Output the [x, y] coordinate of the center of the cell containing the given text.  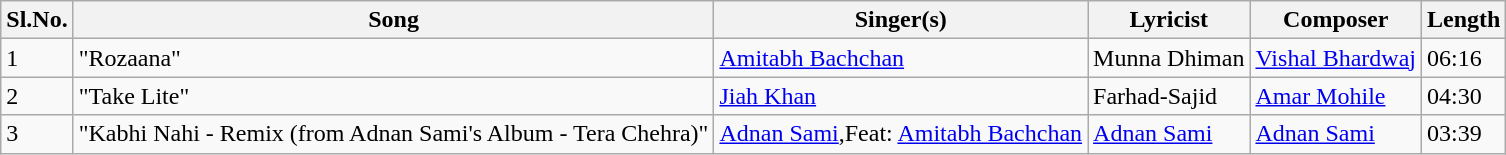
1 [37, 58]
Composer [1336, 20]
2 [37, 96]
Adnan Sami,Feat: Amitabh Bachchan [901, 134]
"Kabhi Nahi - Remix (from Adnan Sami's Album - Tera Chehra)" [394, 134]
Lyricist [1169, 20]
Vishal Bhardwaj [1336, 58]
Amar Mohile [1336, 96]
Singer(s) [901, 20]
03:39 [1464, 134]
Song [394, 20]
Munna Dhiman [1169, 58]
04:30 [1464, 96]
06:16 [1464, 58]
Amitabh Bachchan [901, 58]
Jiah Khan [901, 96]
"Take Lite" [394, 96]
Farhad-Sajid [1169, 96]
3 [37, 134]
Sl.No. [37, 20]
"Rozaana" [394, 58]
Length [1464, 20]
